For the text-containing cell, return its midpoint in (x, y) coordinate format. 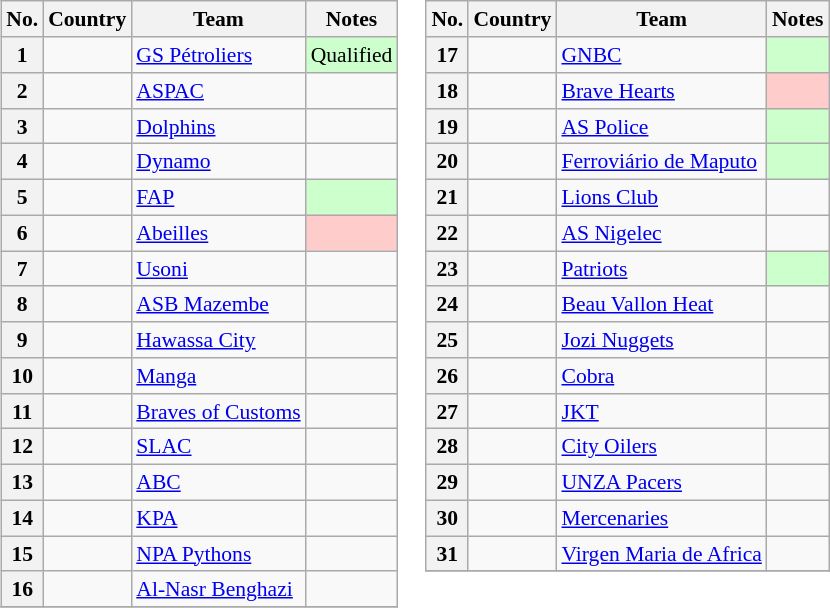
Qualified (352, 55)
Al-Nasr Benghazi (218, 589)
28 (447, 447)
Usoni (218, 269)
14 (22, 518)
4 (22, 162)
29 (447, 482)
Hawassa City (218, 340)
Lions Club (661, 197)
25 (447, 340)
ABC (218, 482)
ASB Mazembe (218, 304)
GNBC (661, 55)
20 (447, 162)
11 (22, 411)
8 (22, 304)
26 (447, 376)
Cobra (661, 376)
6 (22, 233)
Dolphins (218, 126)
24 (447, 304)
Abeilles (218, 233)
NPA Pythons (218, 554)
23 (447, 269)
JKT (661, 411)
Patriots (661, 269)
Brave Hearts (661, 91)
21 (447, 197)
10 (22, 376)
SLAC (218, 447)
KPA (218, 518)
19 (447, 126)
Ferroviário de Maputo (661, 162)
22 (447, 233)
Jozi Nuggets (661, 340)
5 (22, 197)
GS Pétroliers (218, 55)
3 (22, 126)
Braves of Customs (218, 411)
City Oilers (661, 447)
16 (22, 589)
18 (447, 91)
15 (22, 554)
1 (22, 55)
30 (447, 518)
AS Police (661, 126)
12 (22, 447)
Virgen Maria de Africa (661, 554)
ASPAC (218, 91)
Beau Vallon Heat (661, 304)
17 (447, 55)
Mercenaries (661, 518)
FAP (218, 197)
13 (22, 482)
Manga (218, 376)
31 (447, 554)
Dynamo (218, 162)
2 (22, 91)
AS Nigelec (661, 233)
UNZA Pacers (661, 482)
9 (22, 340)
27 (447, 411)
7 (22, 269)
